Pinpoint the cell where the given text exists, returning its (x, y) midpoint coordinate. 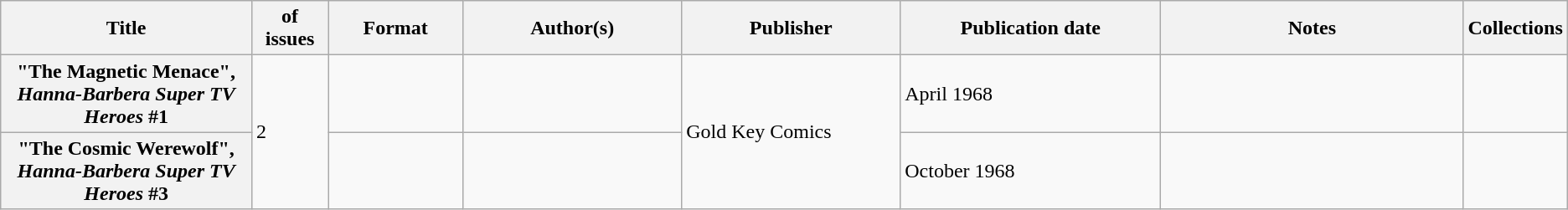
Publication date (1030, 28)
Author(s) (573, 28)
Collections (1515, 28)
Notes (1312, 28)
"The Magnetic Menace", Hanna-Barbera Super TV Heroes #1 (126, 94)
2 (290, 132)
of issues (290, 28)
Publisher (791, 28)
"The Cosmic Werewolf", Hanna-Barbera Super TV Heroes #3 (126, 171)
Gold Key Comics (791, 132)
Title (126, 28)
April 1968 (1030, 94)
October 1968 (1030, 171)
Format (395, 28)
